From the cell containing the given text, extract its center point as [X, Y] coordinate. 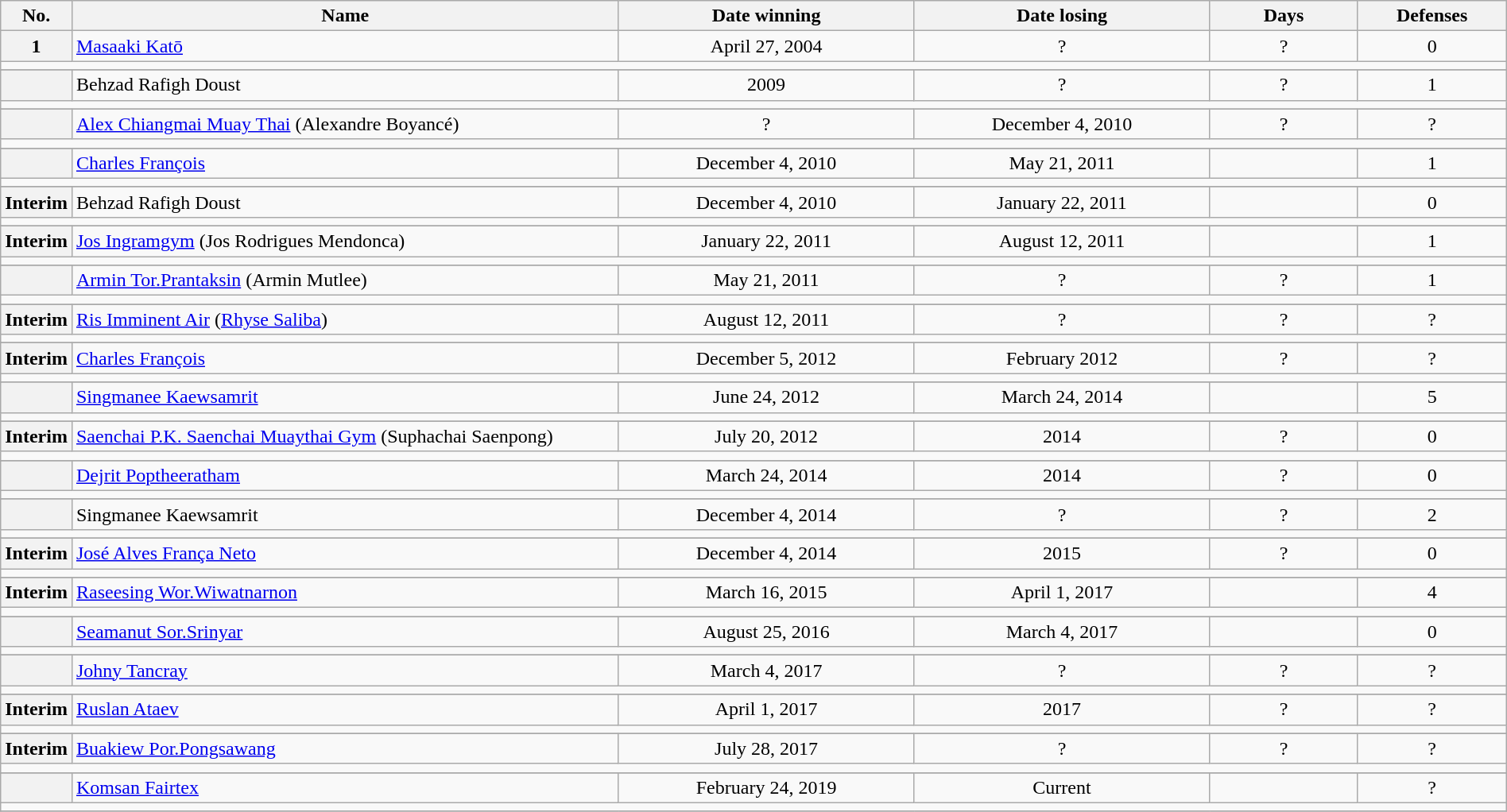
5 [1432, 397]
Current [1062, 787]
Raseesing Wor.Wiwatnarnon [345, 593]
Johny Tancray [345, 671]
2 [1432, 514]
Defenses [1432, 16]
Date winning [766, 16]
March 16, 2015 [766, 593]
Date losing [1062, 16]
4 [1432, 593]
July 28, 2017 [766, 748]
Jos Ingramgym (Jos Rodrigues Mendonca) [345, 241]
Name [345, 16]
February 2012 [1062, 358]
2009 [766, 85]
Komsan Fairtex [345, 787]
December 5, 2012 [766, 358]
June 24, 2012 [766, 397]
Saenchai P.K. Saenchai Muaythai Gym (Suphachai Saenpong) [345, 436]
Alex Chiangmai Muay Thai (Alexandre Boyancé) [345, 124]
Armin Tor.Prantaksin (Armin Mutlee) [345, 280]
Seamanut Sor.Srinyar [345, 632]
2015 [1062, 553]
Buakiew Por.Pongsawang [345, 748]
2017 [1062, 710]
April 27, 2004 [766, 46]
Dejrit Poptheeratham [345, 475]
Ruslan Ataev [345, 710]
Ris Imminent Air (Rhyse Saliba) [345, 319]
No. [37, 16]
Masaaki Katō [345, 46]
Days [1284, 16]
August 25, 2016 [766, 632]
February 24, 2019 [766, 787]
July 20, 2012 [766, 436]
José Alves França Neto [345, 553]
